Search for the cell housing the specified text and yield its [x, y] center coordinate. 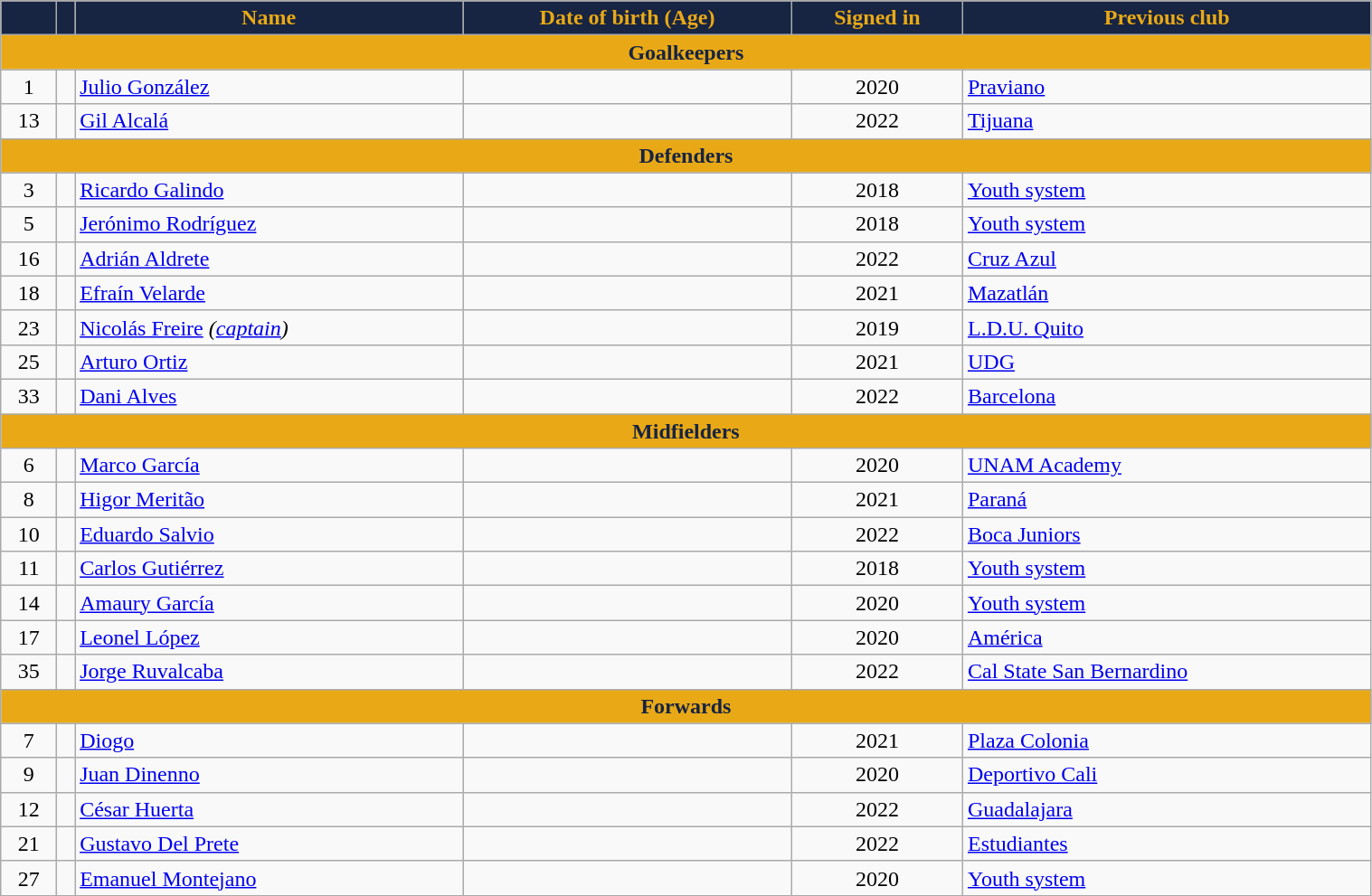
21 [29, 844]
13 [29, 121]
Mazatlán [1167, 293]
Higor Meritão [270, 500]
Marco García [270, 466]
Arturo Ortiz [270, 362]
27 [29, 878]
Adrián Aldrete [270, 259]
Tijuana [1167, 121]
8 [29, 500]
Guadalajara [1167, 809]
Boca Juniors [1167, 534]
Gil Alcalá [270, 121]
1 [29, 87]
Barcelona [1167, 396]
12 [29, 809]
Paraná [1167, 500]
Signed in [877, 18]
11 [29, 569]
2019 [877, 327]
Julio González [270, 87]
16 [29, 259]
14 [29, 603]
Eduardo Salvio [270, 534]
César Huerta [270, 809]
Midfielders [686, 431]
17 [29, 637]
UNAM Academy [1167, 466]
Diogo [270, 740]
Nicolás Freire (captain) [270, 327]
9 [29, 775]
Leonel López [270, 637]
Previous club [1167, 18]
Carlos Gutiérrez [270, 569]
3 [29, 190]
Plaza Colonia [1167, 740]
Goalkeepers [686, 52]
23 [29, 327]
Name [270, 18]
Cruz Azul [1167, 259]
Jerónimo Rodríguez [270, 224]
35 [29, 672]
Juan Dinenno [270, 775]
Efraín Velarde [270, 293]
Estudiantes [1167, 844]
Praviano [1167, 87]
UDG [1167, 362]
Dani Alves [270, 396]
6 [29, 466]
Ricardo Galindo [270, 190]
18 [29, 293]
Jorge Ruvalcaba [270, 672]
25 [29, 362]
33 [29, 396]
América [1167, 637]
Cal State San Bernardino [1167, 672]
Date of birth (Age) [628, 18]
L.D.U. Quito [1167, 327]
5 [29, 224]
Emanuel Montejano [270, 878]
Deportivo Cali [1167, 775]
Gustavo Del Prete [270, 844]
7 [29, 740]
Defenders [686, 156]
Forwards [686, 706]
10 [29, 534]
Amaury García [270, 603]
